For the text-containing cell, return its midpoint in (X, Y) coordinate format. 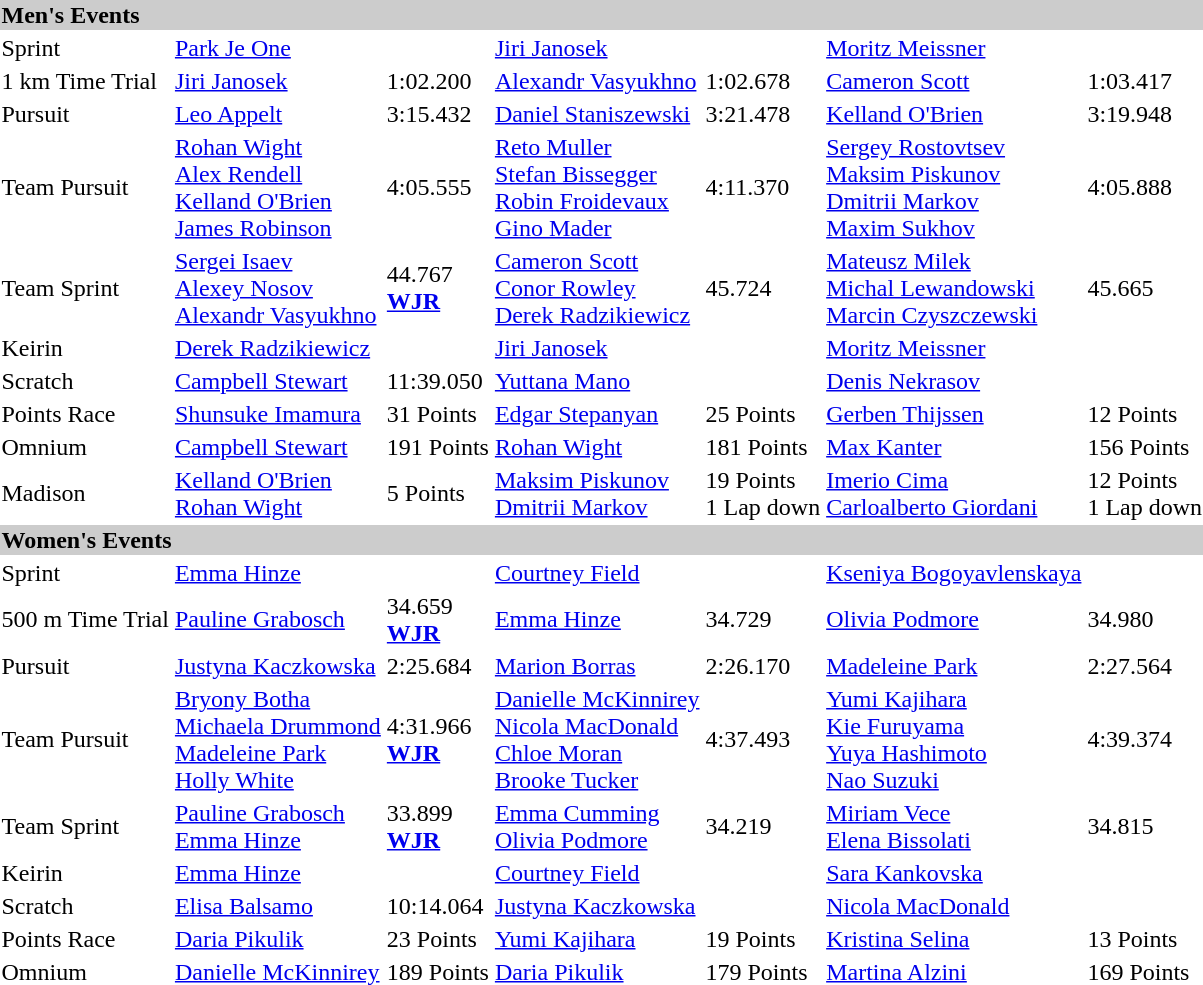
3:21.478 (763, 114)
Maksim PiskunovDmitrii Markov (597, 494)
10:14.064 (438, 906)
Cameron ScottConor RowleyDerek Radzikiewicz (597, 288)
191 Points (438, 447)
Daria Pikulik (278, 939)
Yumi KajiharaKie FuruyamaYuya HashimotoNao Suzuki (954, 740)
Sergei IsaevAlexey NosovAlexandr Vasyukhno (278, 288)
Nicola MacDonald (954, 906)
1:02.678 (763, 81)
5 Points (438, 494)
Kseniya Bogoyavlenskaya (954, 573)
Madeleine Park (954, 666)
44.767WJR (438, 288)
Olivia Podmore (954, 620)
Shunsuke Imamura (278, 414)
Edgar Stepanyan (597, 414)
Leo Appelt (278, 114)
4:11.370 (763, 188)
34.729 (763, 620)
3:15.432 (438, 114)
Omnium (85, 447)
Daniel Staniszewski (597, 114)
Elisa Balsamo (278, 906)
Derek Radzikiewicz (278, 348)
Marion Borras (597, 666)
2:25.684 (438, 666)
34.219 (763, 826)
Park Je One (278, 48)
Denis Nekrasov (954, 381)
Pauline Grabosch (278, 620)
Max Kanter (954, 447)
Sara Kankovska (954, 873)
2:26.170 (763, 666)
Reto MullerStefan BisseggerRobin FroidevauxGino Mader (597, 188)
Emma CummingOlivia Podmore (597, 826)
34.659WJR (438, 620)
Kelland O'Brien (954, 114)
500 m Time Trial (85, 620)
Danielle McKinnireyNicola MacDonaldChloe MoranBrooke Tucker (597, 740)
4:31.966WJR (438, 740)
Cameron Scott (954, 81)
Kristina Selina (954, 939)
Imerio CimaCarloalberto Giordani (954, 494)
Rohan Wight (597, 447)
25 Points (763, 414)
Yumi Kajihara (597, 939)
Miriam VeceElena Bissolati (954, 826)
181 Points (763, 447)
Bryony BothaMichaela DrummondMadeleine ParkHolly White (278, 740)
4:05.555 (438, 188)
1:02.200 (438, 81)
33.899WJR (438, 826)
Rohan WightAlex RendellKelland O'BrienJames Robinson (278, 188)
1 km Time Trial (85, 81)
31 Points (438, 414)
23 Points (438, 939)
Madison (85, 494)
Gerben Thijssen (954, 414)
45.724 (763, 288)
Sergey RostovtsevMaksim PiskunovDmitrii MarkovMaxim Sukhov (954, 188)
19 Points (763, 939)
11:39.050 (438, 381)
19 Points1 Lap down (763, 494)
Pauline GraboschEmma Hinze (278, 826)
Yuttana Mano (597, 381)
Mateusz MilekMichal LewandowskiMarcin Czyszczewski (954, 288)
4:37.493 (763, 740)
Kelland O'BrienRohan Wight (278, 494)
Alexandr Vasyukhno (597, 81)
